Pinpoint the cell where the given text exists, returning its (X, Y) midpoint coordinate. 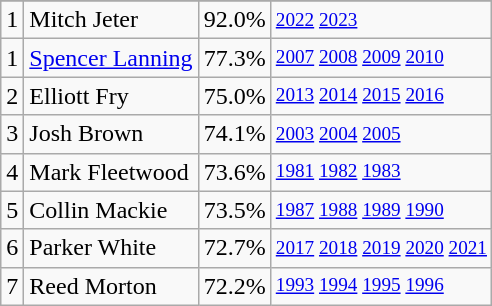
Elliott Fry (111, 96)
73.6% (234, 172)
Parker White (111, 248)
6 (12, 248)
7 (12, 286)
Mark Fleetwood (111, 172)
75.0% (234, 96)
2013 2014 2015 2016 (381, 96)
4 (12, 172)
3 (12, 134)
5 (12, 210)
2017 2018 2019 2020 2021 (381, 248)
72.2% (234, 286)
2 (12, 96)
2003 2004 2005 (381, 134)
Mitch Jeter (111, 20)
77.3% (234, 58)
2022 2023 (381, 20)
72.7% (234, 248)
Reed Morton (111, 286)
92.0% (234, 20)
2007 2008 2009 2010 (381, 58)
1981 1982 1983 (381, 172)
1993 1994 1995 1996 (381, 286)
73.5% (234, 210)
Josh Brown (111, 134)
74.1% (234, 134)
Spencer Lanning (111, 58)
Collin Mackie (111, 210)
1987 1988 1989 1990 (381, 210)
